Capture the cell that displays the provided text and extract its [x, y] central coordinate. 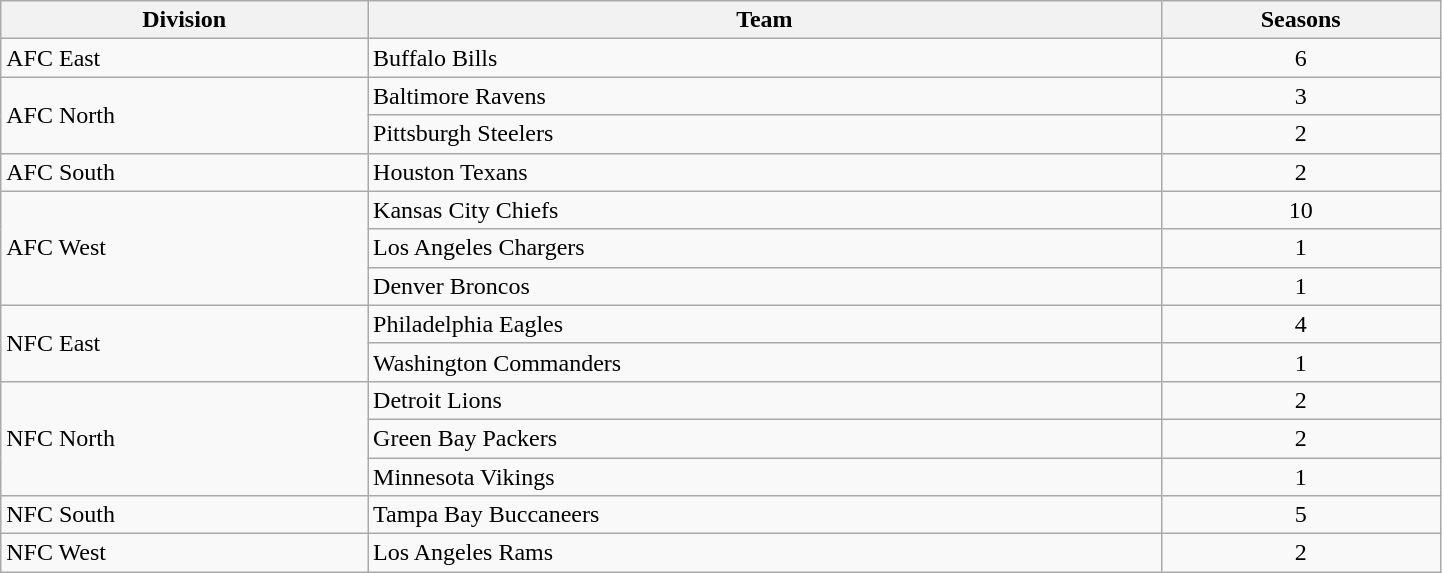
6 [1300, 58]
NFC West [184, 553]
Philadelphia Eagles [765, 324]
Green Bay Packers [765, 438]
NFC North [184, 438]
Washington Commanders [765, 362]
Division [184, 20]
4 [1300, 324]
Kansas City Chiefs [765, 210]
5 [1300, 515]
Los Angeles Chargers [765, 248]
Team [765, 20]
Seasons [1300, 20]
10 [1300, 210]
3 [1300, 96]
Houston Texans [765, 172]
Minnesota Vikings [765, 477]
NFC East [184, 343]
AFC East [184, 58]
Pittsburgh Steelers [765, 134]
AFC North [184, 115]
AFC South [184, 172]
Detroit Lions [765, 400]
NFC South [184, 515]
Baltimore Ravens [765, 96]
Tampa Bay Buccaneers [765, 515]
Denver Broncos [765, 286]
Los Angeles Rams [765, 553]
AFC West [184, 248]
Buffalo Bills [765, 58]
